Find where the given text appears and provide that cell's center as (x, y) coordinate. 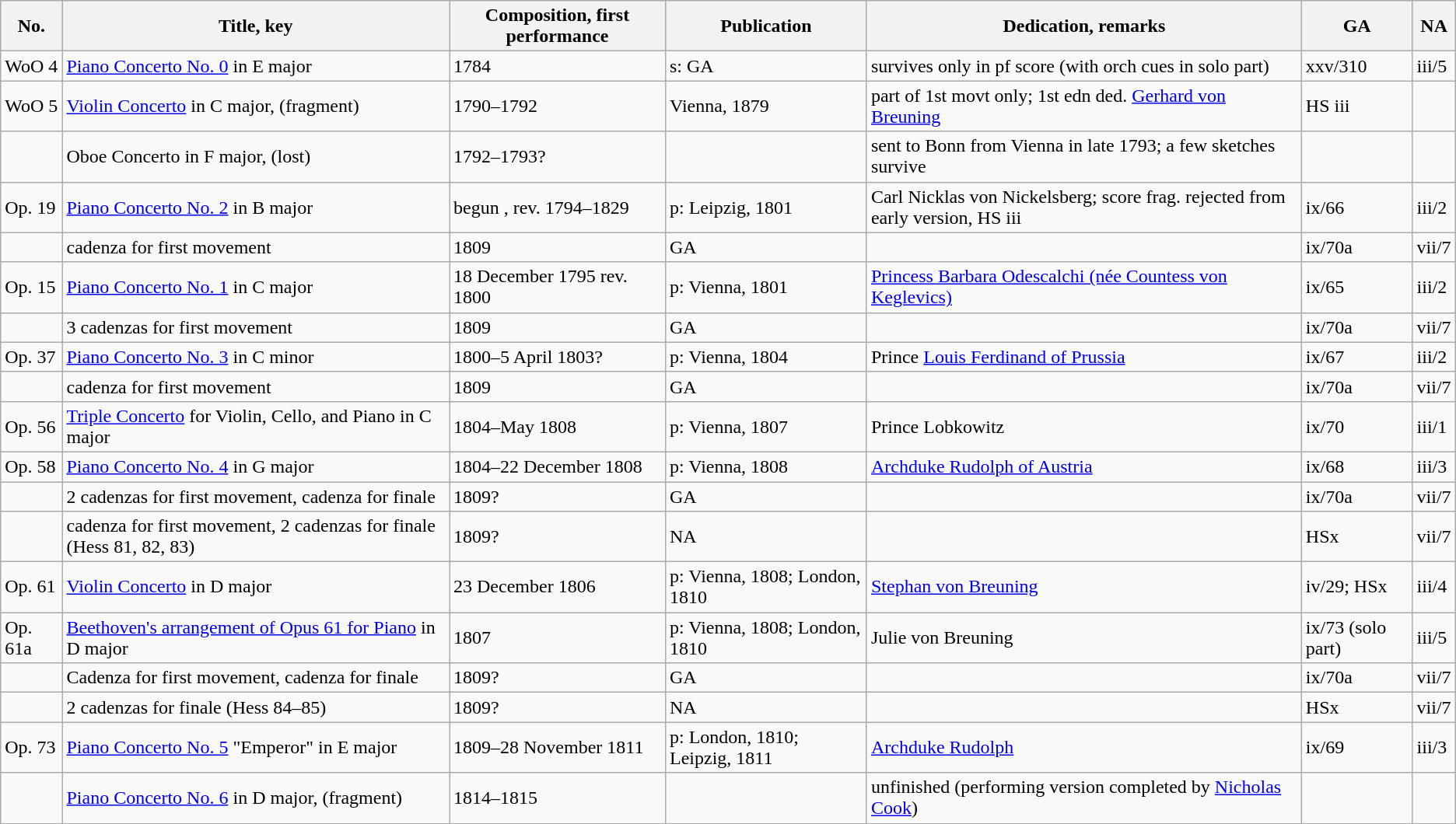
1814–1815 (558, 798)
18 December 1795 rev. 1800 (558, 288)
Beethoven's arrangement of Opus 61 for Piano in D major (256, 637)
xxv/310 (1356, 66)
WoO 5 (31, 106)
ix/70 (1356, 426)
Vienna, 1879 (765, 106)
Piano Concerto No. 5 "Emperor" in E major (256, 748)
Prince Louis Ferdinand of Prussia (1084, 357)
Op. 61 (31, 588)
ix/69 (1356, 748)
Composition, first performance (558, 26)
Op. 61a (31, 637)
iii/1 (1434, 426)
No. (31, 26)
1784 (558, 66)
1800–5 April 1803? (558, 357)
Princess Barbara Odescalchi (née Countess von Keglevics) (1084, 288)
Oboe Concerto in F major, (lost) (256, 157)
unfinished (performing version completed by Nicholas Cook) (1084, 798)
p: Vienna, 1804 (765, 357)
begun , rev. 1794–1829 (558, 207)
23 December 1806 (558, 588)
Op. 19 (31, 207)
p: Vienna, 1807 (765, 426)
Piano Concerto No. 4 in G major (256, 466)
Violin Concerto in D major (256, 588)
HS iii (1356, 106)
Triple Concerto for Violin, Cello, and Piano in C major (256, 426)
s: GA (765, 66)
Op. 37 (31, 357)
Op. 15 (31, 288)
Publication (765, 26)
ix/65 (1356, 288)
Op. 58 (31, 466)
Violin Concerto in C major, (fragment) (256, 106)
1807 (558, 637)
1790–1792 (558, 106)
Archduke Rudolph of Austria (1084, 466)
3 cadenzas for first movement (256, 327)
ix/68 (1356, 466)
Op. 56 (31, 426)
2 cadenzas for first movement, cadenza for finale (256, 497)
1809–28 November 1811 (558, 748)
Piano Concerto No. 0 in E major (256, 66)
part of 1st movt only; 1st edn ded. Gerhard von Breuning (1084, 106)
Stephan von Breuning (1084, 588)
Op. 73 (31, 748)
survives only in pf score (with orch cues in solo part) (1084, 66)
Piano Concerto No. 1 in C major (256, 288)
2 cadenzas for finale (Hess 84–85) (256, 707)
1804–May 1808 (558, 426)
iii/4 (1434, 588)
cadenza for first movement, 2 cadenzas for finale (Hess 81, 82, 83) (256, 536)
p: Leipzig, 1801 (765, 207)
Julie von Breuning (1084, 637)
p: London, 1810; Leipzig, 1811 (765, 748)
Piano Concerto No. 2 in B major (256, 207)
Cadenza for first movement, cadenza for finale (256, 678)
ix/73 (solo part) (1356, 637)
1792–1793? (558, 157)
Title, key (256, 26)
WoO 4 (31, 66)
sent to Bonn from Vienna in late 1793; a few sketches survive (1084, 157)
ix/67 (1356, 357)
Carl Nicklas von Nickelsberg; score frag. rejected from early version, HS iii (1084, 207)
Piano Concerto No. 6 in D major, (fragment) (256, 798)
Dedication, remarks (1084, 26)
p: Vienna, 1801 (765, 288)
Prince Lobkowitz (1084, 426)
p: Vienna, 1808 (765, 466)
Piano Concerto No. 3 in C minor (256, 357)
iv/29; HSx (1356, 588)
1804–22 December 1808 (558, 466)
ix/66 (1356, 207)
Archduke Rudolph (1084, 748)
